Pinpoint the cell where the given text exists, returning its [x, y] midpoint coordinate. 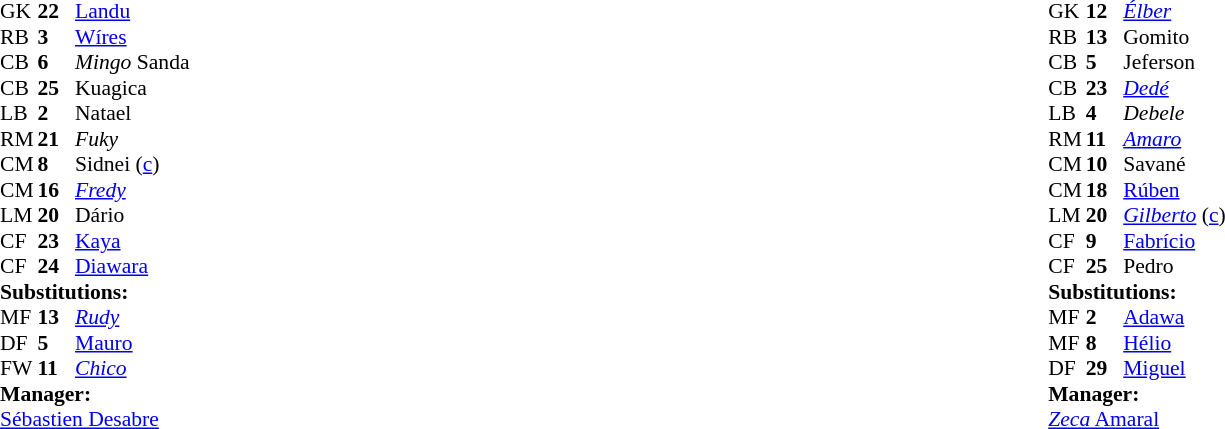
Kaya [132, 241]
Mingo Sanda [132, 63]
Substitutions: [95, 292]
21 [57, 139]
24 [57, 267]
Fuky [132, 139]
10 [1105, 165]
Rudy [132, 317]
Sidnei (c) [132, 165]
3 [57, 37]
Dário [132, 215]
FW [19, 369]
Chico [132, 369]
16 [57, 190]
Diawara [132, 267]
Wíres [132, 37]
18 [1105, 190]
9 [1105, 241]
Manager: [95, 394]
4 [1105, 113]
Natael [132, 113]
Mauro [132, 343]
Kuagica [132, 88]
29 [1105, 369]
Fredy [132, 190]
6 [57, 63]
